Provide the (X, Y) coordinate of the cell's center where the given text is located.  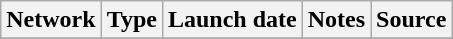
Network (51, 20)
Source (412, 20)
Notes (336, 20)
Type (132, 20)
Launch date (232, 20)
